Identify which cell holds the provided text, then report its (X, Y) central coordinate. 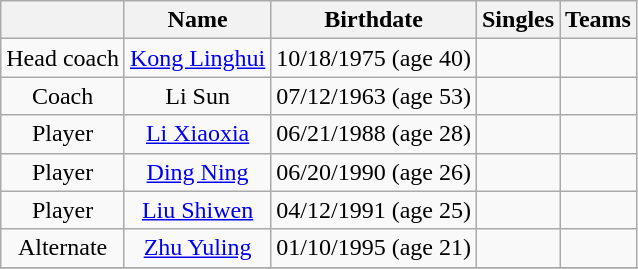
Name (197, 20)
Li Xiaoxia (197, 134)
Teams (598, 20)
Liu Shiwen (197, 210)
Zhu Yuling (197, 248)
Kong Linghui (197, 58)
Alternate (63, 248)
04/12/1991 (age 25) (374, 210)
Li Sun (197, 96)
Coach (63, 96)
Ding Ning (197, 172)
Singles (518, 20)
07/12/1963 (age 53) (374, 96)
06/21/1988 (age 28) (374, 134)
01/10/1995 (age 21) (374, 248)
Birthdate (374, 20)
06/20/1990 (age 26) (374, 172)
Head coach (63, 58)
10/18/1975 (age 40) (374, 58)
